Pinpoint the cell where the given text exists, returning its (X, Y) midpoint coordinate. 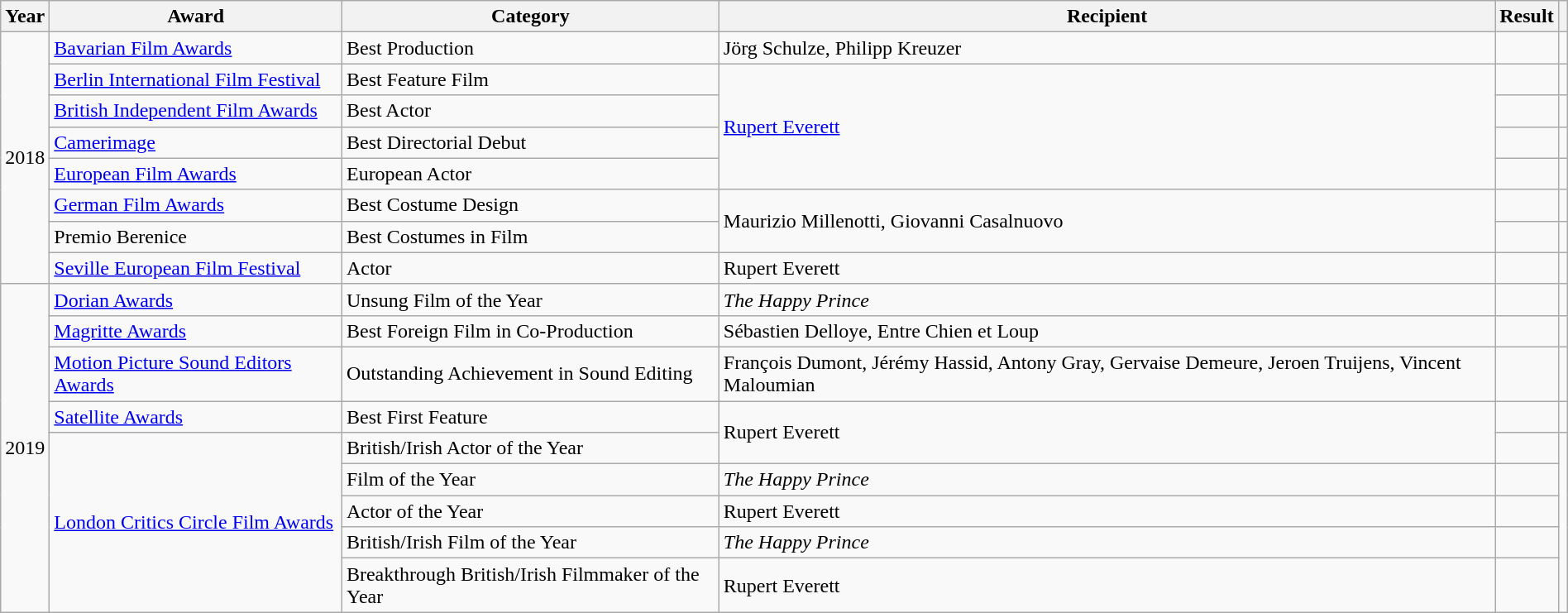
Premio Berenice (196, 237)
British Independent Film Awards (196, 111)
Unsung Film of the Year (530, 299)
Magritte Awards (196, 331)
Best First Feature (530, 416)
German Film Awards (196, 205)
Actor of the Year (530, 511)
Best Costume Design (530, 205)
Best Directorial Debut (530, 142)
London Critics Circle Film Awards (196, 523)
Best Production (530, 48)
European Film Awards (196, 174)
Motion Picture Sound Editors Awards (196, 374)
Outstanding Achievement in Sound Editing (530, 374)
Satellite Awards (196, 416)
Bavarian Film Awards (196, 48)
Award (196, 17)
British/Irish Film of the Year (530, 543)
European Actor (530, 174)
Best Foreign Film in Co-Production (530, 331)
Maurizio Millenotti, Giovanni Casalnuovo (1107, 221)
Result (1527, 17)
Camerimage (196, 142)
Berlin International Film Festival (196, 79)
Seville European Film Festival (196, 268)
Best Actor (530, 111)
2019 (25, 448)
Film of the Year (530, 480)
Best Feature Film (530, 79)
Best Costumes in Film (530, 237)
British/Irish Actor of the Year (530, 448)
Dorian Awards (196, 299)
Actor (530, 268)
Category (530, 17)
Breakthrough British/Irish Filmmaker of the Year (530, 586)
Jörg Schulze, Philipp Kreuzer (1107, 48)
François Dumont, Jérémy Hassid, Antony Gray, Gervaise Demeure, Jeroen Truijens, Vincent Maloumian (1107, 374)
Recipient (1107, 17)
Sébastien Delloye, Entre Chien et Loup (1107, 331)
Year (25, 17)
2018 (25, 158)
